Extract the (x, y) coordinate from the center of the cell holding the provided text.  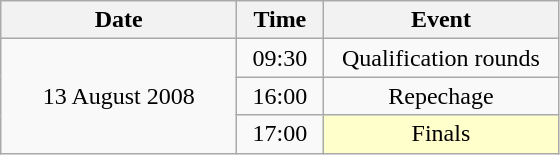
Qualification rounds (441, 58)
Event (441, 20)
Repechage (441, 96)
09:30 (280, 58)
Date (119, 20)
17:00 (280, 134)
Time (280, 20)
13 August 2008 (119, 96)
16:00 (280, 96)
Finals (441, 134)
